Provide the [X, Y] coordinate of the cell's center where the given text is located.  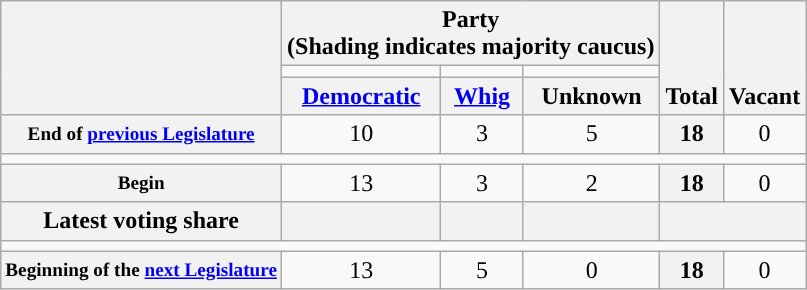
Vacant [764, 58]
Democratic [362, 96]
Begin [142, 183]
Total [692, 58]
Latest voting share [142, 221]
Beginning of the next Legislature [142, 270]
2 [592, 183]
Unknown [592, 96]
Party (Shading indicates majority caucus) [471, 34]
Whig [482, 96]
10 [362, 134]
End of previous Legislature [142, 134]
